Search for the cell housing the specified text and yield its (x, y) center coordinate. 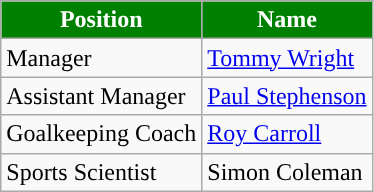
Position (102, 20)
Roy Carroll (287, 134)
Paul Stephenson (287, 96)
Name (287, 20)
Sports Scientist (102, 172)
Assistant Manager (102, 96)
Simon Coleman (287, 172)
Manager (102, 58)
Tommy Wright (287, 58)
Goalkeeping Coach (102, 134)
